From the cell containing the given text, extract its center point as (X, Y) coordinate. 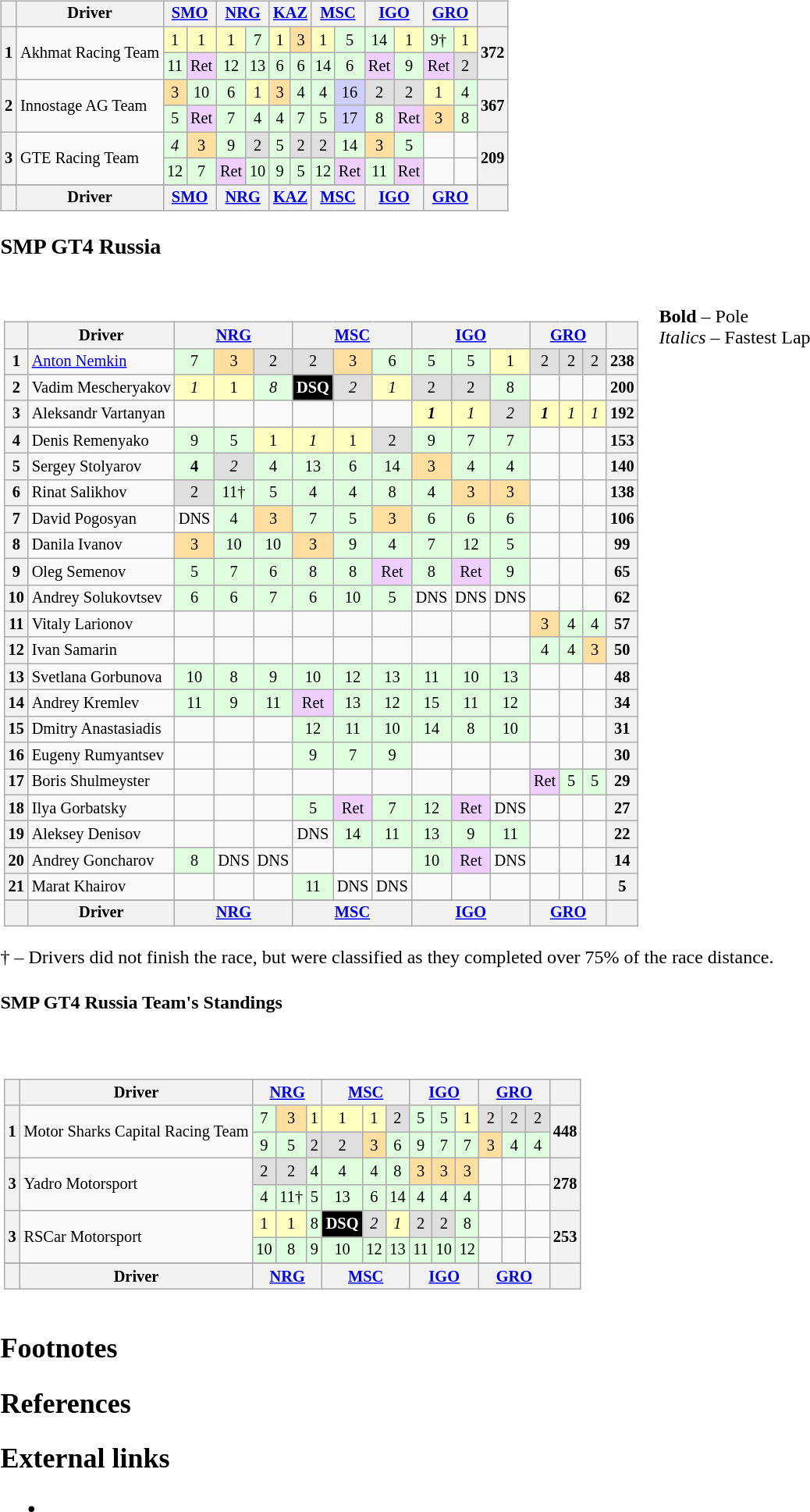
Ilya Gorbatsky (101, 808)
192 (622, 414)
30 (622, 756)
Oleg Semenov (101, 571)
Vitaly Larionov (101, 624)
29 (622, 782)
106 (622, 519)
367 (492, 106)
Vadim Mescheryakov (101, 388)
Sergey Stolyarov (101, 467)
34 (622, 703)
138 (622, 493)
278 (565, 1185)
27 (622, 808)
99 (622, 546)
Boris Shulmeyster (101, 782)
David Pogosyan (101, 519)
18 (16, 808)
Marat Khairov (101, 887)
Aleksey Denisov (101, 834)
20 (16, 861)
253 (565, 1236)
140 (622, 467)
Motor Sharks Capital Racing Team (137, 1132)
Innostage AG Team (90, 106)
57 (622, 624)
21 (16, 887)
Akhmat Racing Team (90, 53)
22 (622, 834)
Anton Nemkin (101, 361)
19 (16, 834)
Ivan Samarin (101, 650)
Andrey Kremlev (101, 703)
Svetlana Gorbunova (101, 677)
Andrey Solukovtsev (101, 598)
Yadro Motorsport (137, 1185)
62 (622, 598)
48 (622, 677)
Dmitry Anastasiadis (101, 729)
Andrey Goncharov (101, 861)
209 (492, 158)
238 (622, 361)
Denis Remenyako (101, 440)
9† (439, 40)
372 (492, 53)
Danila Ivanov (101, 546)
Eugeny Rumyantsev (101, 756)
65 (622, 571)
31 (622, 729)
RSCar Motorsport (137, 1236)
GTE Racing Team (90, 158)
50 (622, 650)
153 (622, 440)
448 (565, 1132)
Aleksandr Vartanyan (101, 414)
Rinat Salikhov (101, 493)
200 (622, 388)
